Return (X, Y) of the center of cell containing provided text 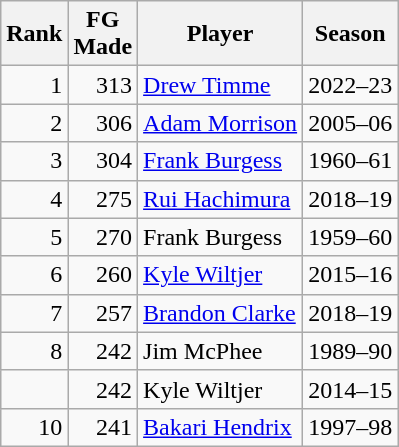
3 (34, 161)
1997–98 (350, 427)
7 (34, 313)
1960–61 (350, 161)
Adam Morrison (220, 123)
5 (34, 237)
241 (103, 427)
2022–23 (350, 85)
275 (103, 199)
2 (34, 123)
2014–15 (350, 389)
Rui Hachimura (220, 199)
Brandon Clarke (220, 313)
Drew Timme (220, 85)
257 (103, 313)
1989–90 (350, 351)
306 (103, 123)
304 (103, 161)
1959–60 (350, 237)
4 (34, 199)
8 (34, 351)
Rank (34, 34)
Player (220, 34)
2015–16 (350, 275)
270 (103, 237)
6 (34, 275)
260 (103, 275)
Bakari Hendrix (220, 427)
1 (34, 85)
Jim McPhee (220, 351)
10 (34, 427)
313 (103, 85)
Season (350, 34)
FGMade (103, 34)
2005–06 (350, 123)
